Detect which cell encompasses the target text, then output its [x, y] center coordinate. 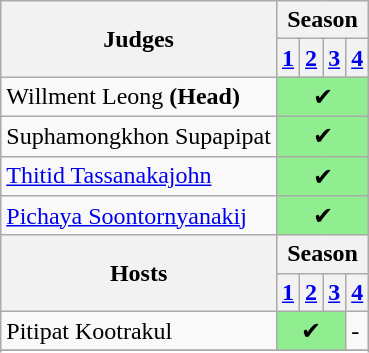
Pichaya Soontornyanakij [139, 216]
Judges [139, 39]
Hosts [139, 273]
Pitipat Kootrakul [139, 331]
- [358, 331]
Suphamongkhon Supapipat [139, 136]
Thitid Tassanakajohn [139, 176]
Willment Leong (Head) [139, 97]
